Output the (x, y) coordinate of the center of the cell containing the given text.  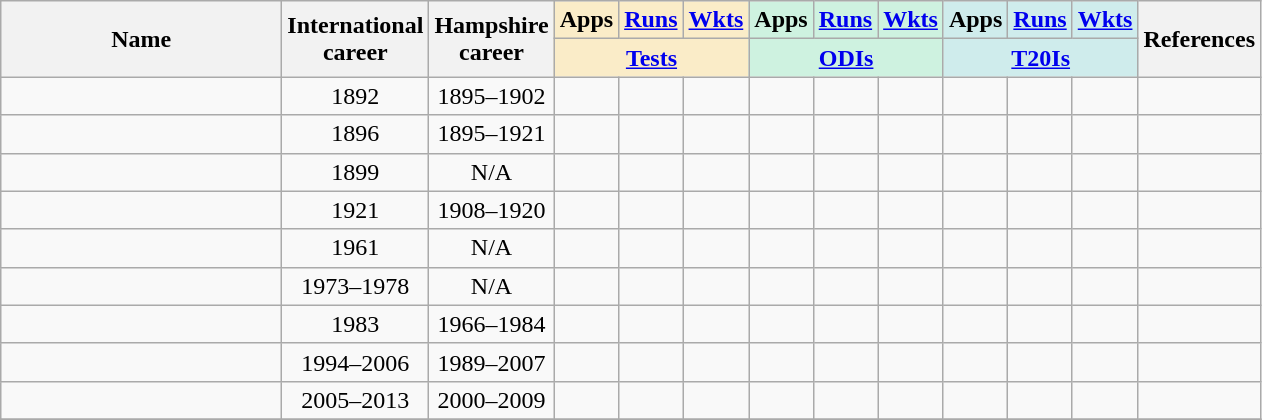
Hampshirecareer (492, 39)
1973–1978 (356, 286)
1983 (356, 324)
1961 (356, 248)
ODIs (846, 58)
2000–2009 (492, 400)
1994–2006 (356, 362)
1895–1902 (492, 96)
1989–2007 (492, 362)
1895–1921 (492, 134)
Tests (652, 58)
Name (142, 39)
Internationalcareer (356, 39)
1908–1920 (492, 210)
1966–1984 (492, 324)
T20Is (1040, 58)
2005–2013 (356, 400)
References (1200, 39)
1892 (356, 96)
1921 (356, 210)
1896 (356, 134)
1899 (356, 172)
